Capture the cell that displays the provided text and extract its (x, y) central coordinate. 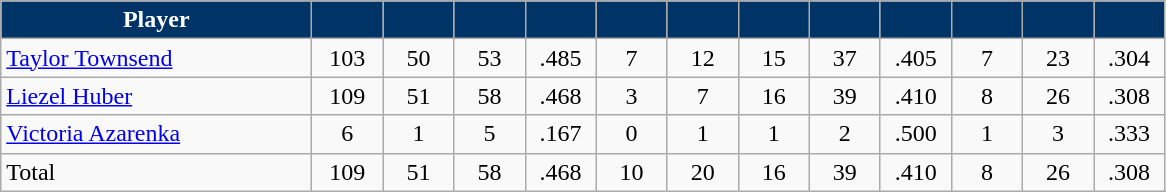
.405 (916, 58)
6 (348, 134)
.333 (1130, 134)
2 (844, 134)
15 (774, 58)
12 (702, 58)
.167 (560, 134)
23 (1058, 58)
5 (490, 134)
10 (632, 172)
Victoria Azarenka (156, 134)
Liezel Huber (156, 96)
37 (844, 58)
Total (156, 172)
50 (418, 58)
Player (156, 20)
103 (348, 58)
0 (632, 134)
.485 (560, 58)
.304 (1130, 58)
20 (702, 172)
53 (490, 58)
.500 (916, 134)
Taylor Townsend (156, 58)
